Output the [X, Y] coordinate of the center of the cell containing the given text.  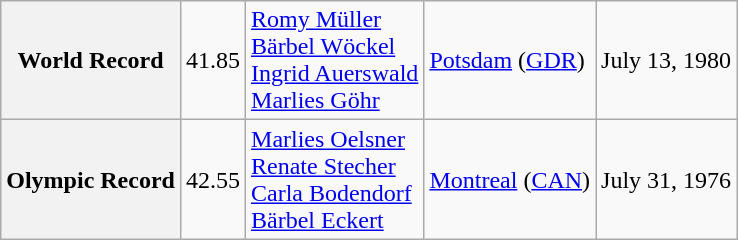
41.85 [212, 60]
Romy Müller Bärbel Wöckel Ingrid Auerswald Marlies Göhr [335, 60]
Marlies Oelsner Renate Stecher Carla Bodendorf Bärbel Eckert [335, 180]
42.55 [212, 180]
Montreal (CAN) [510, 180]
Olympic Record [91, 180]
World Record [91, 60]
Potsdam (GDR) [510, 60]
July 13, 1980 [666, 60]
July 31, 1976 [666, 180]
